Pinpoint the cell where the given text exists, returning its [x, y] midpoint coordinate. 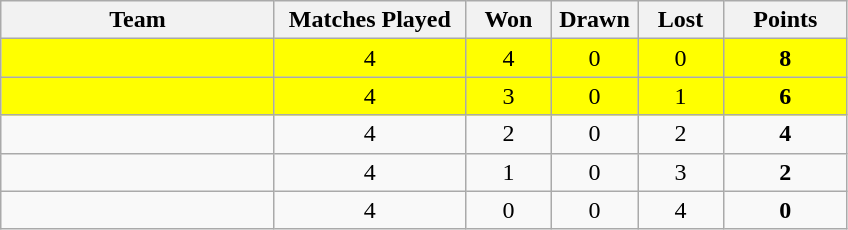
8 [786, 58]
6 [786, 96]
Drawn [594, 20]
Points [786, 20]
Matches Played [370, 20]
Won [508, 20]
Team [138, 20]
Lost [681, 20]
